Identify which cell holds the provided text, then report its (x, y) central coordinate. 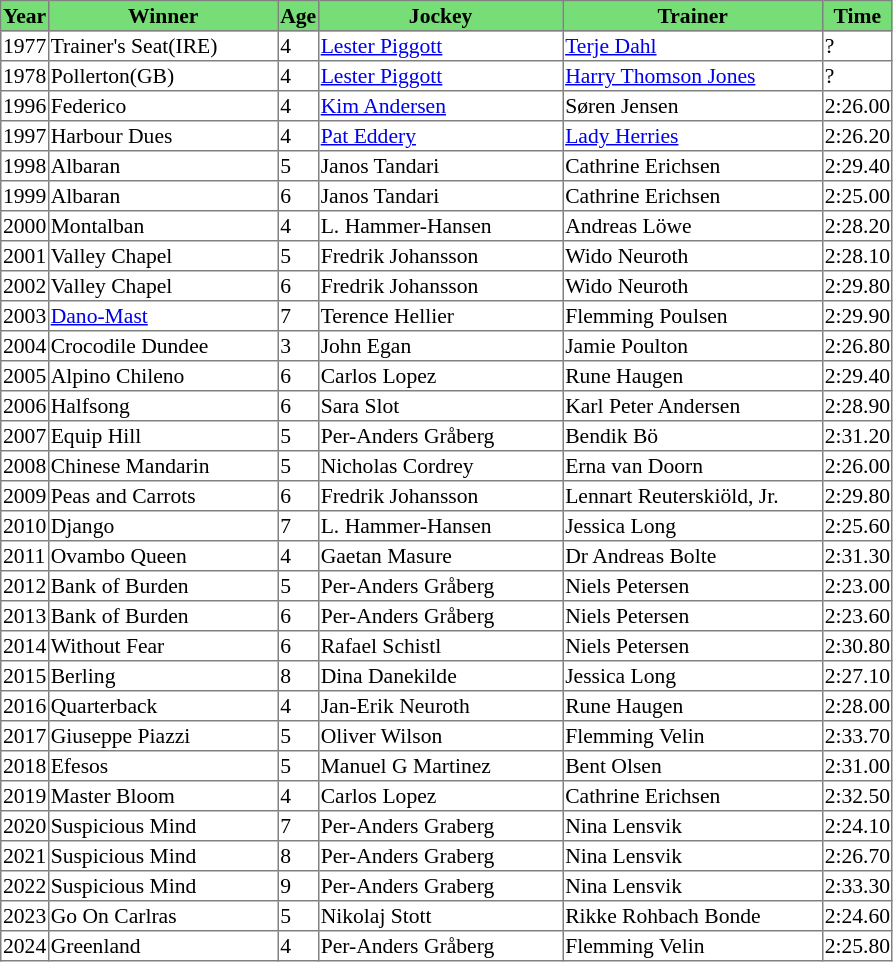
2:26.70 (857, 856)
Greenland (163, 946)
2024 (25, 946)
Jockey (440, 16)
Pat Eddery (440, 136)
2007 (25, 436)
Nikolaj Stott (440, 916)
Dano-Mast (163, 316)
2014 (25, 646)
2001 (25, 256)
Andreas Löwe (693, 226)
Sara Slot (440, 406)
1978 (25, 76)
Rikke Rohbach Bonde (693, 916)
Bent Olsen (693, 766)
Rafael Schistl (440, 646)
Alpino Chileno (163, 376)
Kim Andersen (440, 106)
Django (163, 526)
Terje Dahl (693, 46)
Lady Herries (693, 136)
Efesos (163, 766)
Terence Hellier (440, 316)
2:26.80 (857, 346)
2013 (25, 616)
2023 (25, 916)
2003 (25, 316)
Without Fear (163, 646)
Chinese Mandarin (163, 466)
2010 (25, 526)
Nicholas Cordrey (440, 466)
Harry Thomson Jones (693, 76)
2016 (25, 706)
2:24.60 (857, 916)
2011 (25, 556)
Age (298, 16)
1977 (25, 46)
Trainer's Seat(IRE) (163, 46)
2:26.20 (857, 136)
2000 (25, 226)
Time (857, 16)
Go On Carlras (163, 916)
Søren Jensen (693, 106)
Bendik Bö (693, 436)
1999 (25, 196)
Flemming Poulsen (693, 316)
2012 (25, 586)
3 (298, 346)
2:31.00 (857, 766)
2:23.00 (857, 586)
2002 (25, 286)
2019 (25, 796)
Dina Danekilde (440, 676)
Oliver Wilson (440, 736)
Manuel G Martinez (440, 766)
2:25.80 (857, 946)
Pollerton(GB) (163, 76)
2:28.20 (857, 226)
2:33.30 (857, 886)
Berling (163, 676)
1997 (25, 136)
2:25.00 (857, 196)
2004 (25, 346)
Federico (163, 106)
2020 (25, 826)
Erna van Doorn (693, 466)
Peas and Carrots (163, 496)
2:31.30 (857, 556)
Quarterback (163, 706)
2:24.10 (857, 826)
2017 (25, 736)
Karl Peter Andersen (693, 406)
Master Bloom (163, 796)
2009 (25, 496)
2:27.10 (857, 676)
2005 (25, 376)
2015 (25, 676)
2:30.80 (857, 646)
Trainer (693, 16)
Gaetan Masure (440, 556)
2018 (25, 766)
2022 (25, 886)
Ovambo Queen (163, 556)
2:32.50 (857, 796)
Halfsong (163, 406)
Jan-Erik Neuroth (440, 706)
Crocodile Dundee (163, 346)
2:29.90 (857, 316)
Winner (163, 16)
1996 (25, 106)
2:28.90 (857, 406)
Year (25, 16)
Dr Andreas Bolte (693, 556)
2008 (25, 466)
9 (298, 886)
2006 (25, 406)
2021 (25, 856)
1998 (25, 166)
2:25.60 (857, 526)
2:28.10 (857, 256)
Harbour Dues (163, 136)
2:23.60 (857, 616)
2:31.20 (857, 436)
John Egan (440, 346)
Lennart Reuterskiöld, Jr. (693, 496)
Montalban (163, 226)
2:28.00 (857, 706)
Equip Hill (163, 436)
Jamie Poulton (693, 346)
Giuseppe Piazzi (163, 736)
2:33.70 (857, 736)
